Return the (x, y) coordinate for the center point of the cell that contains the specified text.  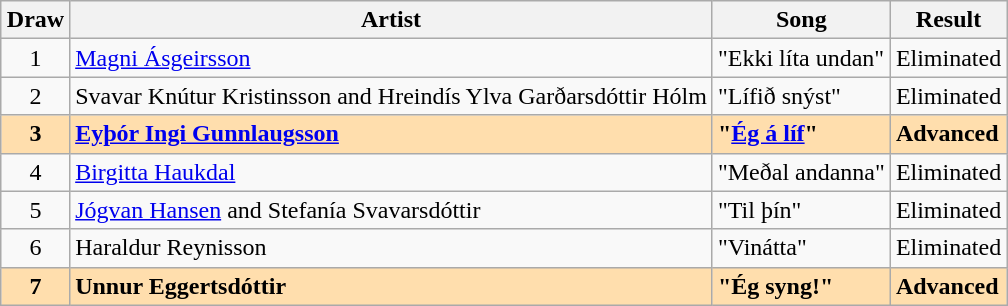
Jógvan Hansen and Stefanía Svavarsdóttir (392, 210)
Result (948, 20)
Artist (392, 20)
Draw (35, 20)
Eyþór Ingi Gunnlaugsson (392, 134)
Birgitta Haukdal (392, 172)
Unnur Eggertsdóttir (392, 286)
6 (35, 248)
3 (35, 134)
"Ég á líf" (801, 134)
Song (801, 20)
"Vinátta" (801, 248)
5 (35, 210)
4 (35, 172)
Svavar Knútur Kristinsson and Hreindís Ylva Garðarsdóttir Hólm (392, 96)
"Meðal andanna" (801, 172)
"Lífið snýst" (801, 96)
2 (35, 96)
7 (35, 286)
"Til þín" (801, 210)
"Ég syng!" (801, 286)
"Ekki líta undan" (801, 58)
Magni Ásgeirsson (392, 58)
1 (35, 58)
Haraldur Reynisson (392, 248)
